Identify which cell holds the provided text, then report its (x, y) central coordinate. 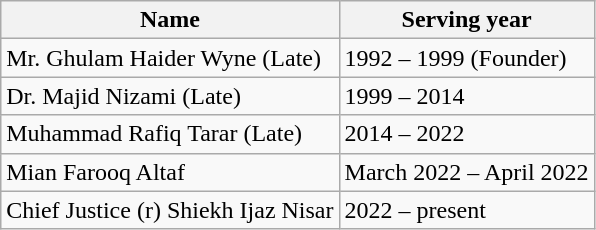
Muhammad Rafiq Tarar (Late) (170, 134)
Mian Farooq Altaf (170, 172)
Mr. Ghulam Haider Wyne (Late) (170, 58)
2022 – present (466, 210)
Serving year (466, 20)
Name (170, 20)
1992 – 1999 (Founder) (466, 58)
Chief Justice (r) Shiekh Ijaz Nisar (170, 210)
Dr. Majid Nizami (Late) (170, 96)
1999 – 2014 (466, 96)
2014 – 2022 (466, 134)
March 2022 – April 2022 (466, 172)
